Capture the cell that displays the provided text and extract its [x, y] central coordinate. 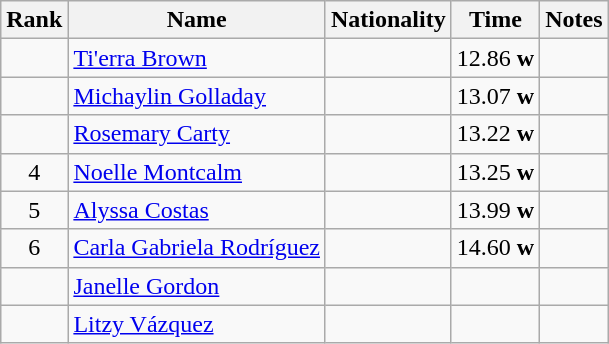
12.86 w [495, 58]
Ti'erra Brown [197, 58]
Carla Gabriela Rodríguez [197, 248]
13.07 w [495, 96]
Litzy Vázquez [197, 324]
13.25 w [495, 172]
Notes [574, 20]
Nationality [388, 20]
Alyssa Costas [197, 210]
Michaylin Golladay [197, 96]
Janelle Gordon [197, 286]
6 [34, 248]
13.99 w [495, 210]
Rank [34, 20]
Time [495, 20]
Name [197, 20]
4 [34, 172]
Noelle Montcalm [197, 172]
Rosemary Carty [197, 134]
14.60 w [495, 248]
13.22 w [495, 134]
5 [34, 210]
